Extract the (X, Y) coordinate from the center of the cell holding the provided text.  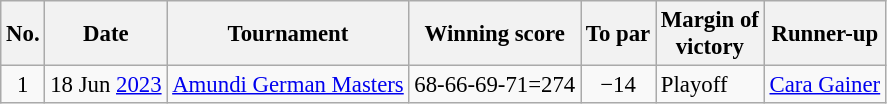
Date (106, 34)
Runner-up (824, 34)
18 Jun 2023 (106, 85)
To par (618, 34)
Margin ofvictory (710, 34)
Cara Gainer (824, 85)
−14 (618, 85)
Tournament (288, 34)
Amundi German Masters (288, 85)
68-66-69-71=274 (495, 85)
No. (23, 34)
Winning score (495, 34)
Playoff (710, 85)
1 (23, 85)
